Determine the [X, Y] coordinate at the center of the cell enclosing the given text.  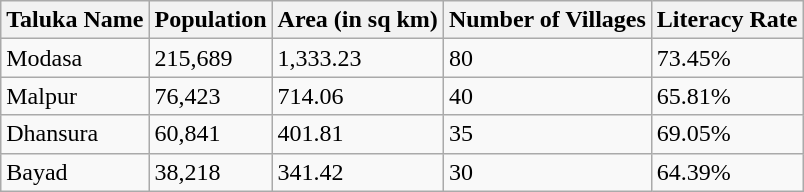
35 [547, 134]
Taluka Name [75, 20]
Population [210, 20]
Dhansura [75, 134]
Area (in sq km) [358, 20]
65.81% [727, 96]
60,841 [210, 134]
38,218 [210, 172]
80 [547, 58]
40 [547, 96]
Modasa [75, 58]
73.45% [727, 58]
341.42 [358, 172]
714.06 [358, 96]
401.81 [358, 134]
Malpur [75, 96]
Number of Villages [547, 20]
Bayad [75, 172]
Literacy Rate [727, 20]
215,689 [210, 58]
64.39% [727, 172]
69.05% [727, 134]
76,423 [210, 96]
1,333.23 [358, 58]
30 [547, 172]
